Output the [X, Y] coordinate of the center of the cell containing the given text.  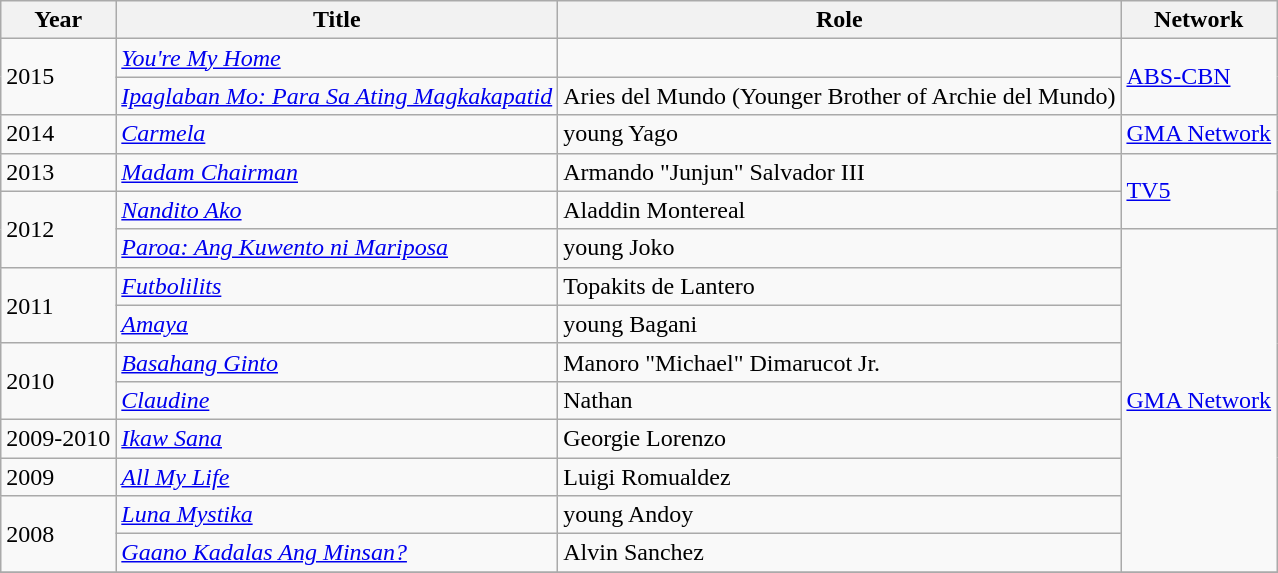
You're My Home [337, 58]
Luigi Romualdez [840, 477]
2015 [58, 77]
young Yago [840, 134]
Carmela [337, 134]
Nathan [840, 400]
2010 [58, 381]
2013 [58, 172]
young Bagani [840, 324]
TV5 [1199, 191]
Role [840, 20]
2009-2010 [58, 438]
2014 [58, 134]
2008 [58, 534]
Amaya [337, 324]
Aladdin Montereal [840, 210]
Claudine [337, 400]
Manoro "Michael" Dimarucot Jr. [840, 362]
Title [337, 20]
Year [58, 20]
Network [1199, 20]
2009 [58, 477]
Madam Chairman [337, 172]
Ipaglaban Mo: Para Sa Ating Magkakapatid [337, 96]
2011 [58, 305]
Futbolilits [337, 286]
Topakits de Lantero [840, 286]
2012 [58, 229]
Georgie Lorenzo [840, 438]
Nandito Ako [337, 210]
young Joko [840, 248]
young Andoy [840, 515]
Armando "Junjun" Salvador III [840, 172]
Gaano Kadalas Ang Minsan? [337, 553]
Luna Mystika [337, 515]
Alvin Sanchez [840, 553]
Aries del Mundo (Younger Brother of Archie del Mundo) [840, 96]
Ikaw Sana [337, 438]
ABS-CBN [1199, 77]
Paroa: Ang Kuwento ni Mariposa [337, 248]
All My Life [337, 477]
Basahang Ginto [337, 362]
